Capture the cell that displays the provided text and extract its (X, Y) central coordinate. 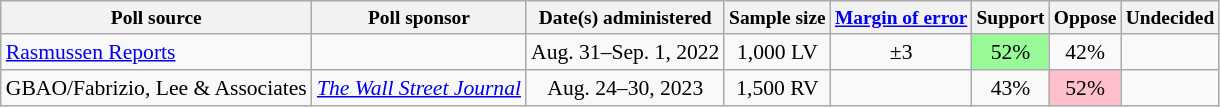
GBAO/Fabrizio, Lee & Associates (156, 88)
42% (1085, 52)
Poll sponsor (419, 18)
43% (1010, 88)
Margin of error (901, 18)
Aug. 24–30, 2023 (625, 88)
Aug. 31–Sep. 1, 2022 (625, 52)
1,500 RV (777, 88)
Undecided (1170, 18)
Oppose (1085, 18)
1,000 LV (777, 52)
±3 (901, 52)
Sample size (777, 18)
The Wall Street Journal (419, 88)
Rasmussen Reports (156, 52)
Support (1010, 18)
Poll source (156, 18)
Date(s) administered (625, 18)
